Return the (x, y) coordinate for the center point of the cell that contains the specified text.  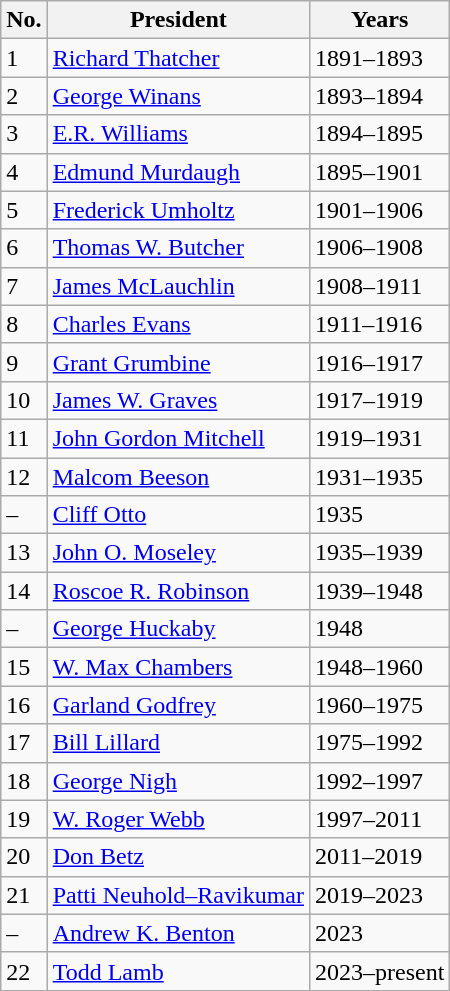
Bill Lillard (178, 743)
1935 (380, 515)
1939–1948 (380, 591)
Roscoe R. Robinson (178, 591)
19 (24, 819)
1891–1893 (380, 58)
Thomas W. Butcher (178, 248)
Andrew K. Benton (178, 933)
1960–1975 (380, 705)
President (178, 20)
11 (24, 438)
Years (380, 20)
1931–1935 (380, 477)
18 (24, 781)
George Huckaby (178, 629)
15 (24, 667)
Patti Neuhold–Ravikumar (178, 895)
1997–2011 (380, 819)
10 (24, 400)
5 (24, 210)
E.R. Williams (178, 134)
1895–1901 (380, 172)
2023–present (380, 971)
6 (24, 248)
7 (24, 286)
1919–1931 (380, 438)
Edmund Murdaugh (178, 172)
2011–2019 (380, 857)
1975–1992 (380, 743)
James W. Graves (178, 400)
13 (24, 553)
1948–1960 (380, 667)
16 (24, 705)
22 (24, 971)
John O. Moseley (178, 553)
Garland Godfrey (178, 705)
1906–1908 (380, 248)
Frederick Umholtz (178, 210)
Cliff Otto (178, 515)
1916–1917 (380, 362)
2023 (380, 933)
20 (24, 857)
Don Betz (178, 857)
Richard Thatcher (178, 58)
1 (24, 58)
1917–1919 (380, 400)
Malcom Beeson (178, 477)
17 (24, 743)
1893–1894 (380, 96)
No. (24, 20)
3 (24, 134)
1992–1997 (380, 781)
1894–1895 (380, 134)
James McLauchlin (178, 286)
12 (24, 477)
W. Max Chambers (178, 667)
1948 (380, 629)
John Gordon Mitchell (178, 438)
Charles Evans (178, 324)
George Winans (178, 96)
14 (24, 591)
9 (24, 362)
21 (24, 895)
Todd Lamb (178, 971)
George Nigh (178, 781)
2019–2023 (380, 895)
Grant Grumbine (178, 362)
W. Roger Webb (178, 819)
2 (24, 96)
4 (24, 172)
8 (24, 324)
1901–1906 (380, 210)
1935–1939 (380, 553)
1908–1911 (380, 286)
1911–1916 (380, 324)
